Output the (X, Y) coordinate of the center of the cell containing the given text.  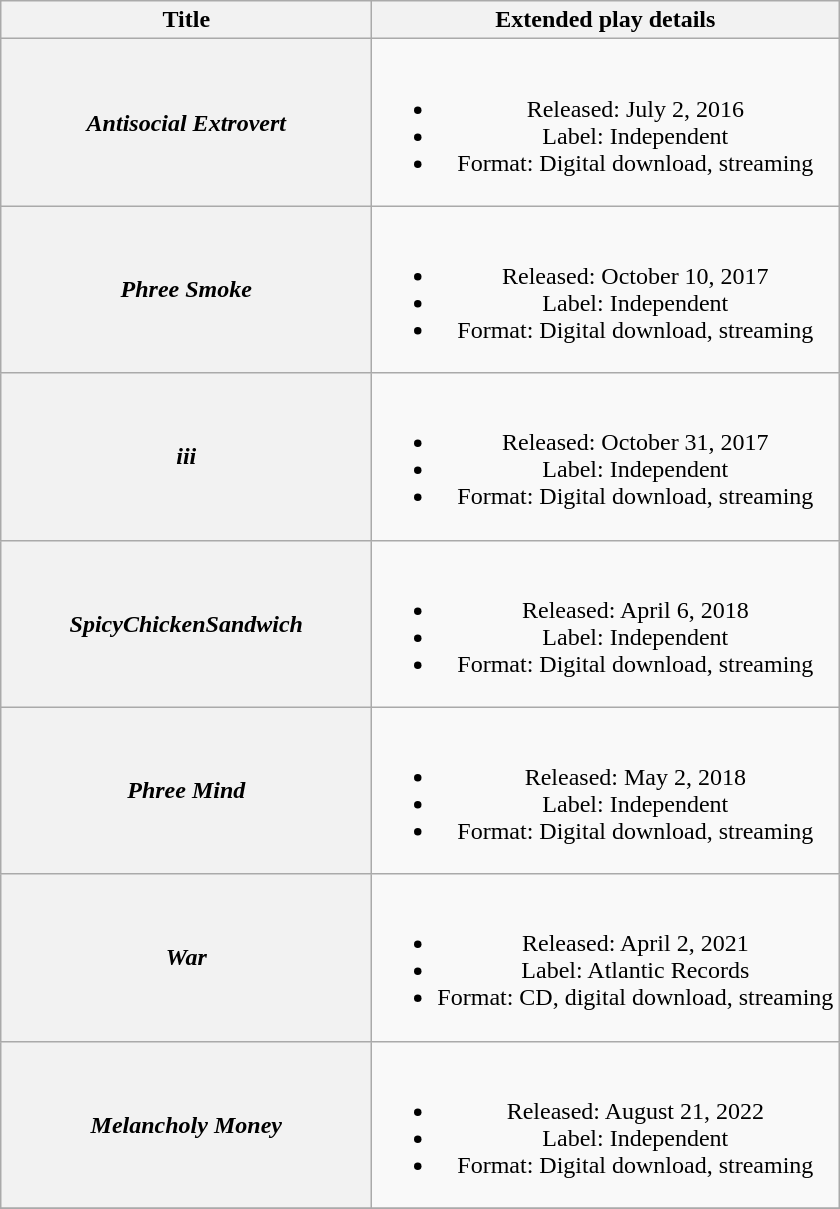
Melancholy Money (186, 1124)
iii (186, 456)
Released: April 2, 2021Label: Atlantic RecordsFormat: CD, digital download, streaming (606, 958)
War (186, 958)
Phree Smoke (186, 290)
Released: October 10, 2017Label: IndependentFormat: Digital download, streaming (606, 290)
Phree Mind (186, 790)
Extended play details (606, 20)
Released: July 2, 2016Label: IndependentFormat: Digital download, streaming (606, 122)
Released: August 21, 2022Label: IndependentFormat: Digital download, streaming (606, 1124)
Released: May 2, 2018Label: IndependentFormat: Digital download, streaming (606, 790)
Antisocial Extrovert (186, 122)
Released: April 6, 2018Label: IndependentFormat: Digital download, streaming (606, 624)
SpicyChickenSandwich (186, 624)
Title (186, 20)
Released: October 31, 2017Label: IndependentFormat: Digital download, streaming (606, 456)
